Find where the given text appears and provide that cell's center as (x, y) coordinate. 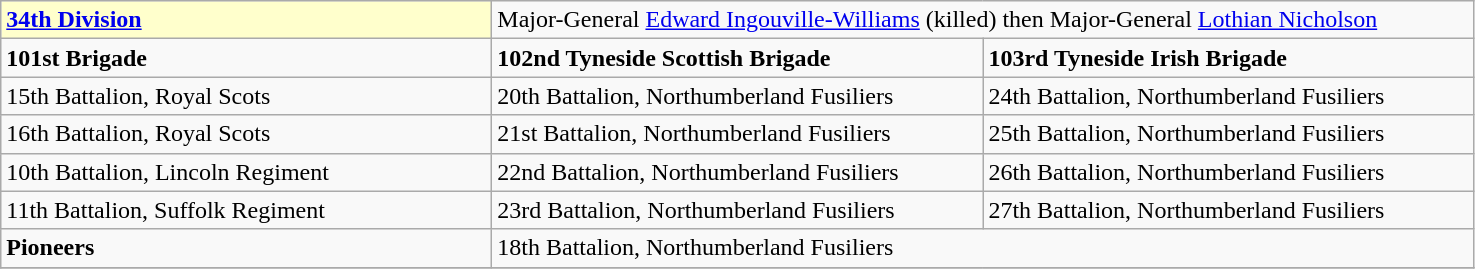
Major-General Edward Ingouville-Williams (killed) then Major-General Lothian Nicholson (983, 20)
20th Battalion, Northumberland Fusiliers (738, 96)
18th Battalion, Northumberland Fusiliers (983, 248)
26th Battalion, Northumberland Fusiliers (1228, 172)
22nd Battalion, Northumberland Fusiliers (738, 172)
27th Battalion, Northumberland Fusiliers (1228, 210)
11th Battalion, Suffolk Regiment (246, 210)
25th Battalion, Northumberland Fusiliers (1228, 134)
Pioneers (246, 248)
16th Battalion, Royal Scots (246, 134)
23rd Battalion, Northumberland Fusiliers (738, 210)
21st Battalion, Northumberland Fusiliers (738, 134)
102nd Tyneside Scottish Brigade (738, 58)
101st Brigade (246, 58)
34th Division (246, 20)
103rd Tyneside Irish Brigade (1228, 58)
24th Battalion, Northumberland Fusiliers (1228, 96)
15th Battalion, Royal Scots (246, 96)
10th Battalion, Lincoln Regiment (246, 172)
